Search for the cell housing the specified text and yield its (x, y) center coordinate. 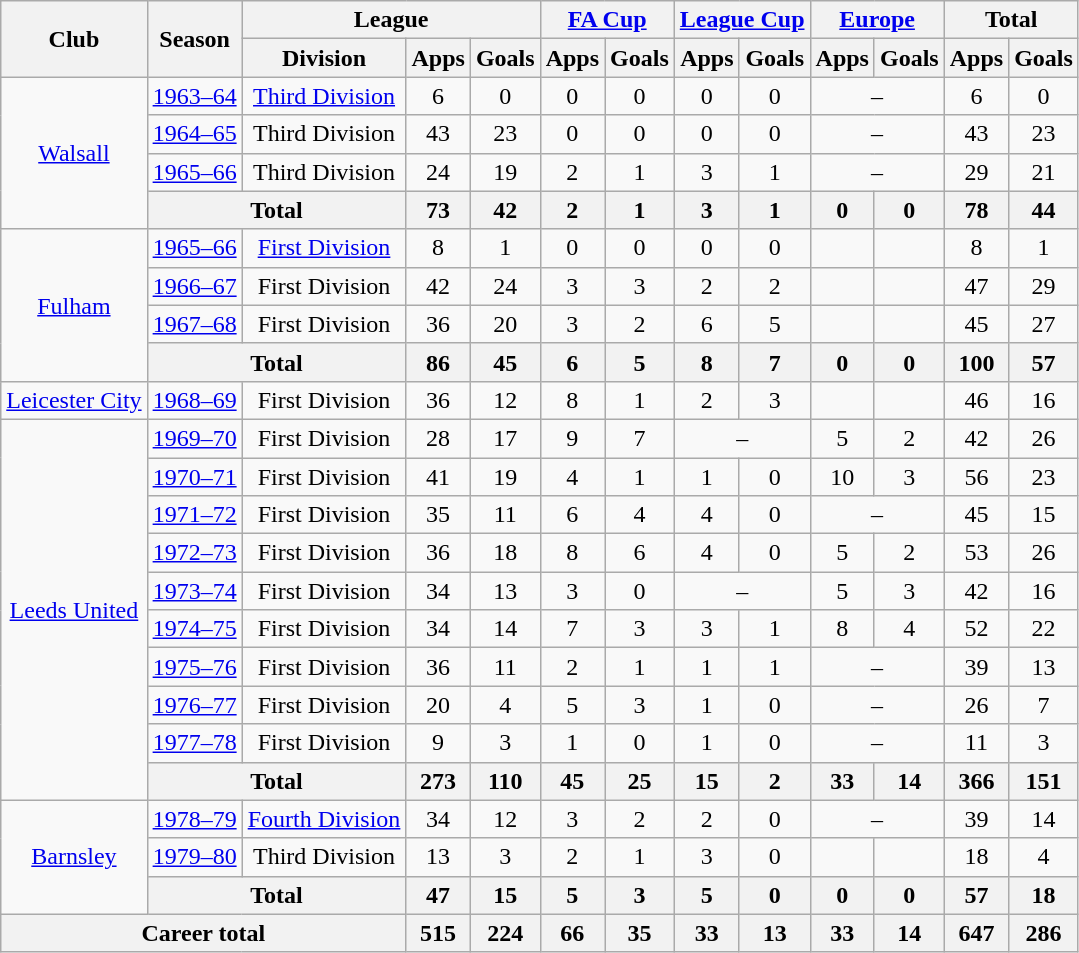
28 (438, 438)
Career total (204, 933)
Europe (877, 20)
647 (976, 933)
Season (194, 39)
78 (976, 210)
Fulham (74, 305)
1969–70 (194, 438)
224 (505, 933)
151 (1044, 781)
44 (1044, 210)
52 (976, 629)
Barnsley (74, 857)
25 (640, 781)
1967–68 (194, 324)
66 (572, 933)
1963–64 (194, 96)
366 (976, 781)
Fourth Division (324, 819)
1977–78 (194, 743)
1976–77 (194, 705)
1973–74 (194, 591)
17 (505, 438)
1968–69 (194, 400)
League Cup (742, 20)
41 (438, 477)
73 (438, 210)
1975–76 (194, 667)
86 (438, 362)
1964–65 (194, 134)
515 (438, 933)
1972–73 (194, 553)
21 (1044, 172)
League (391, 20)
1979–80 (194, 857)
Club (74, 39)
286 (1044, 933)
273 (438, 781)
1971–72 (194, 515)
53 (976, 553)
1970–71 (194, 477)
22 (1044, 629)
Walsall (74, 153)
1966–67 (194, 286)
46 (976, 400)
10 (842, 477)
FA Cup (607, 20)
56 (976, 477)
110 (505, 781)
Leicester City (74, 400)
Leeds United (74, 610)
Division (324, 58)
1974–75 (194, 629)
1978–79 (194, 819)
27 (1044, 324)
100 (976, 362)
